Search for the cell housing the specified text and yield its (x, y) center coordinate. 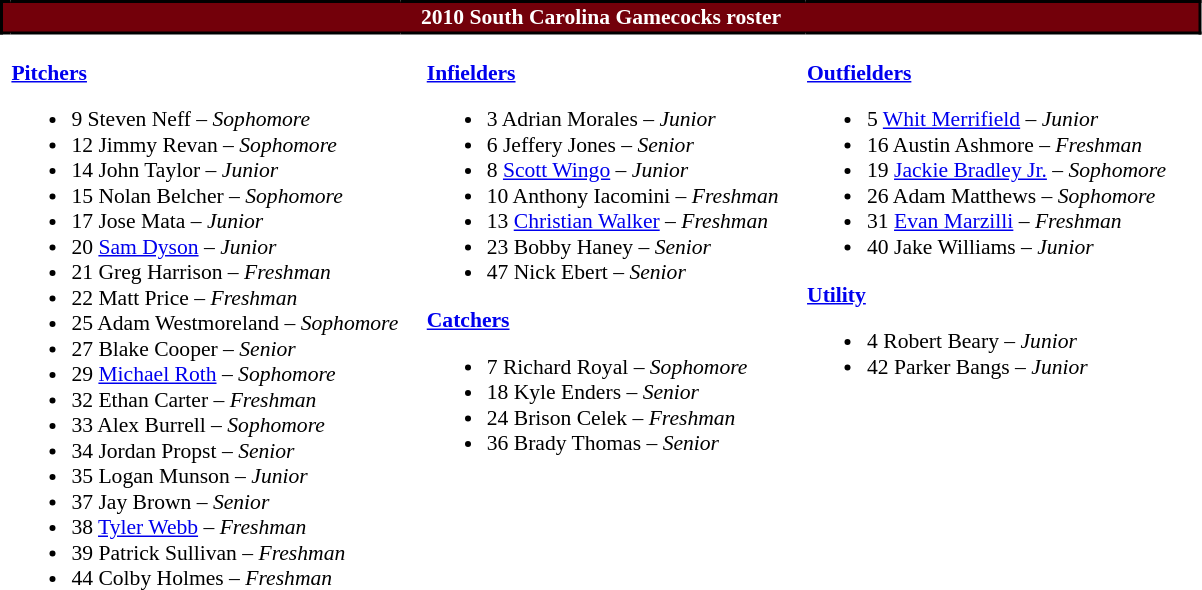
2010 South Carolina Gamecocks roster (602, 18)
